Find where the given text appears and provide that cell's center as (x, y) coordinate. 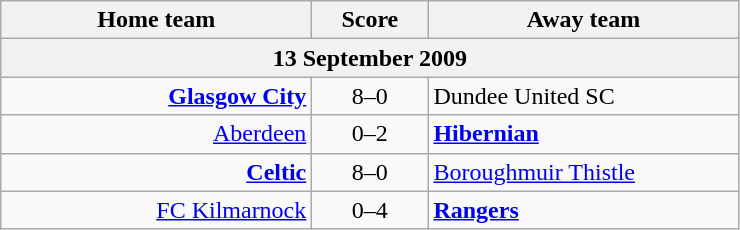
Aberdeen (156, 134)
Rangers (584, 210)
Hibernian (584, 134)
Home team (156, 20)
Score (370, 20)
Celtic (156, 172)
0–4 (370, 210)
Boroughmuir Thistle (584, 172)
Away team (584, 20)
Glasgow City (156, 96)
Dundee United SC (584, 96)
0–2 (370, 134)
13 September 2009 (370, 58)
FC Kilmarnock (156, 210)
